Capture the cell that displays the provided text and extract its [X, Y] central coordinate. 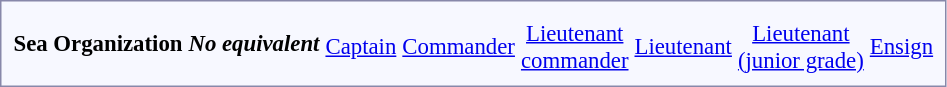
Ensign [901, 46]
Sea Organization [98, 44]
Captain [361, 46]
Lieutenant [683, 46]
Lieutenant(junior grade) [800, 46]
No equivalent [254, 44]
Lieutenantcommander [574, 46]
Commander [459, 46]
